Return [X, Y] of the center of cell containing provided text 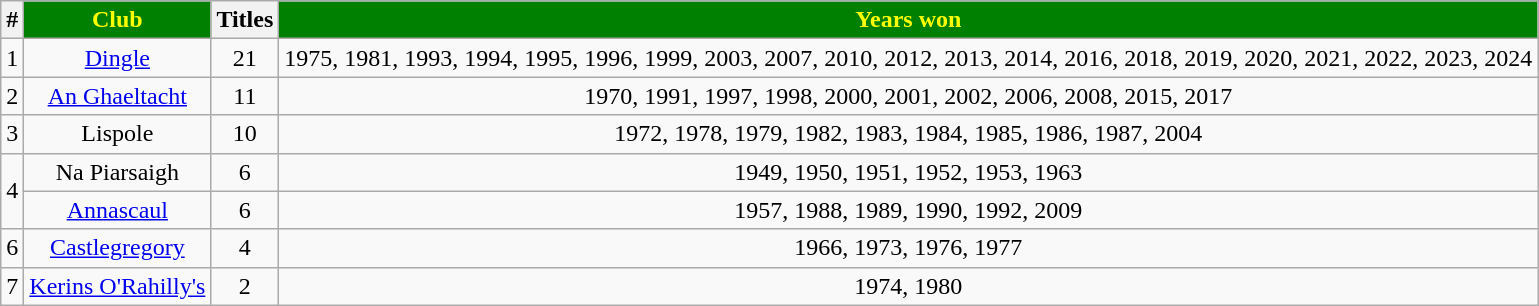
An Ghaeltacht [118, 96]
3 [12, 134]
21 [245, 58]
1972, 1978, 1979, 1982, 1983, 1984, 1985, 1986, 1987, 2004 [908, 134]
7 [12, 286]
1 [12, 58]
# [12, 20]
Castlegregory [118, 248]
1975, 1981, 1993, 1994, 1995, 1996, 1999, 2003, 2007, 2010, 2012, 2013, 2014, 2016, 2018, 2019, 2020, 2021, 2022, 2023, 2024 [908, 58]
Lispole [118, 134]
1970, 1991, 1997, 1998, 2000, 2001, 2002, 2006, 2008, 2015, 2017 [908, 96]
Kerins O'Rahilly's [118, 286]
Na Piarsaigh [118, 172]
1957, 1988, 1989, 1990, 1992, 2009 [908, 210]
Annascaul [118, 210]
1974, 1980 [908, 286]
Dingle [118, 58]
Years won [908, 20]
Titles [245, 20]
1966, 1973, 1976, 1977 [908, 248]
1949, 1950, 1951, 1952, 1953, 1963 [908, 172]
10 [245, 134]
Club [118, 20]
11 [245, 96]
